Detect which cell encompasses the target text, then output its (x, y) center coordinate. 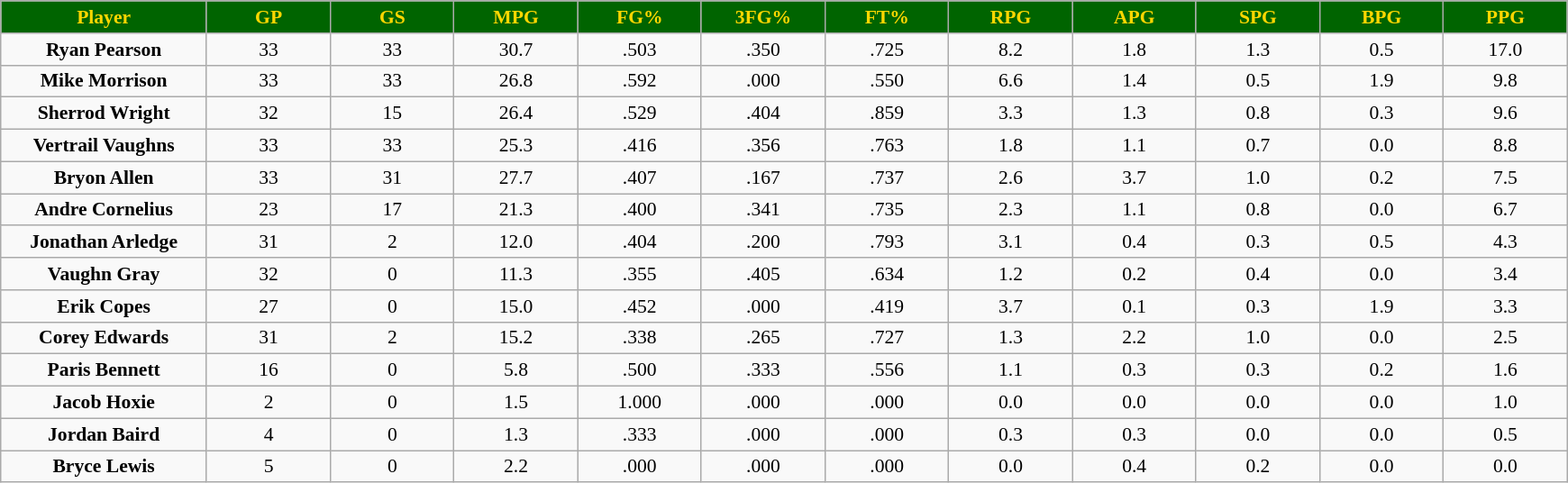
12.0 (515, 242)
SPG (1258, 17)
1.5 (515, 403)
GS (393, 17)
3.1 (1011, 242)
.356 (762, 146)
BPG (1382, 17)
6.6 (1011, 81)
Jacob Hoxie (105, 403)
.763 (887, 146)
.341 (762, 210)
.859 (887, 114)
.556 (887, 370)
.500 (640, 370)
0.1 (1134, 306)
RPG (1011, 17)
.416 (640, 146)
27.7 (515, 178)
Sherrod Wright (105, 114)
5.8 (515, 370)
.737 (887, 178)
23 (269, 210)
.550 (887, 81)
9.6 (1505, 114)
Player (105, 17)
11.3 (515, 274)
4 (269, 434)
17.0 (1505, 50)
2.6 (1011, 178)
1.6 (1505, 370)
Jordan Baird (105, 434)
.405 (762, 274)
Ryan Pearson (105, 50)
Jonathan Arledge (105, 242)
26.8 (515, 81)
9.8 (1505, 81)
MPG (515, 17)
.338 (640, 338)
17 (393, 210)
27 (269, 306)
Corey Edwards (105, 338)
21.3 (515, 210)
Bryon Allen (105, 178)
.419 (887, 306)
1.4 (1134, 81)
Paris Bennett (105, 370)
FT% (887, 17)
.452 (640, 306)
Erik Copes (105, 306)
1.2 (1011, 274)
.727 (887, 338)
.793 (887, 242)
.350 (762, 50)
6.7 (1505, 210)
GP (269, 17)
26.4 (515, 114)
Mike Morrison (105, 81)
Andre Cornelius (105, 210)
.167 (762, 178)
Vertrail Vaughns (105, 146)
25.3 (515, 146)
15 (393, 114)
5 (269, 467)
8.2 (1011, 50)
15.2 (515, 338)
0.7 (1258, 146)
3FG% (762, 17)
.735 (887, 210)
APG (1134, 17)
Vaughn Gray (105, 274)
.355 (640, 274)
1.000 (640, 403)
.407 (640, 178)
.634 (887, 274)
7.5 (1505, 178)
4.3 (1505, 242)
8.8 (1505, 146)
.503 (640, 50)
.400 (640, 210)
15.0 (515, 306)
.265 (762, 338)
3.4 (1505, 274)
2.3 (1011, 210)
.529 (640, 114)
30.7 (515, 50)
FG% (640, 17)
2.5 (1505, 338)
16 (269, 370)
Bryce Lewis (105, 467)
.725 (887, 50)
PPG (1505, 17)
.200 (762, 242)
.592 (640, 81)
